Find where the given text appears and provide that cell's center as [x, y] coordinate. 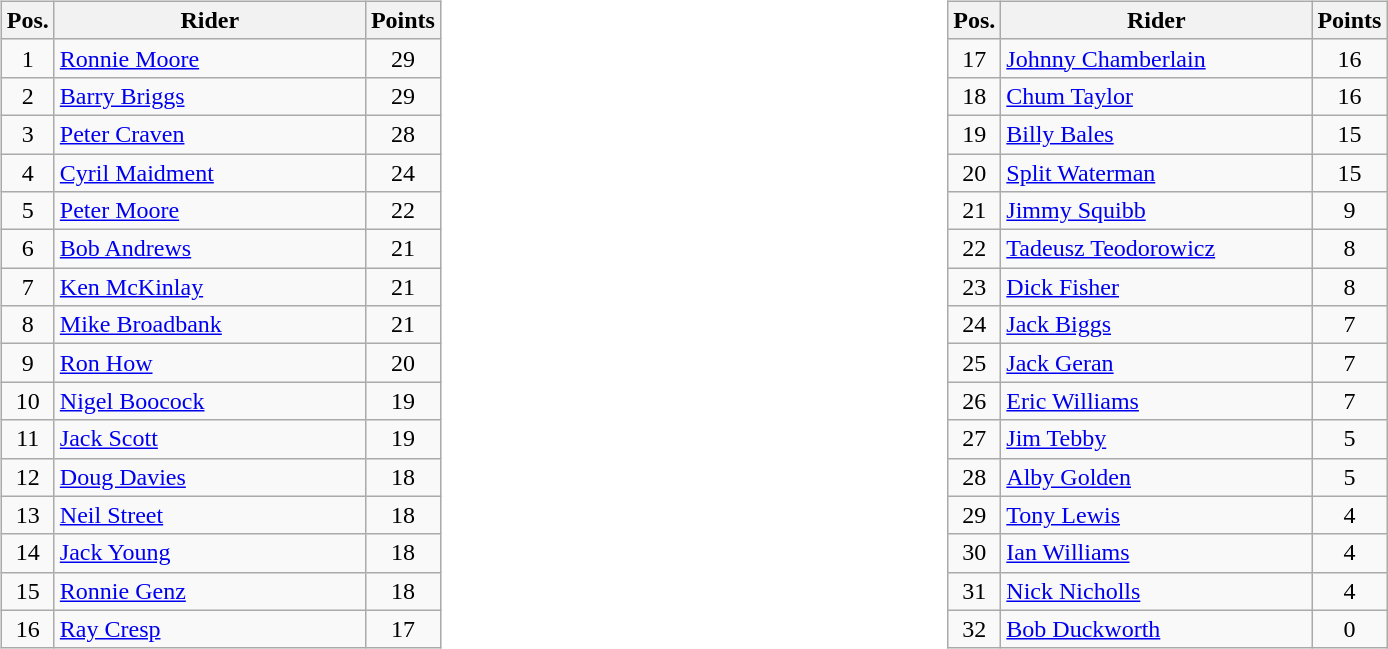
Jack Biggs [1156, 325]
25 [974, 363]
30 [974, 553]
Barry Briggs [210, 96]
Ron How [210, 363]
2 [28, 96]
Jim Tebby [1156, 439]
Billy Bales [1156, 134]
10 [28, 401]
Ronnie Moore [210, 58]
Tony Lewis [1156, 515]
Bob Andrews [210, 249]
23 [974, 287]
14 [28, 553]
Chum Taylor [1156, 96]
0 [1350, 629]
Peter Craven [210, 134]
Tadeusz Teodorowicz [1156, 249]
Peter Moore [210, 211]
Ken McKinlay [210, 287]
Doug Davies [210, 477]
Ronnie Genz [210, 591]
Jack Young [210, 553]
Nick Nicholls [1156, 591]
Ian Williams [1156, 553]
27 [974, 439]
Eric Williams [1156, 401]
Ray Cresp [210, 629]
11 [28, 439]
Jimmy Squibb [1156, 211]
3 [28, 134]
Bob Duckworth [1156, 629]
26 [974, 401]
Johnny Chamberlain [1156, 58]
Split Waterman [1156, 173]
31 [974, 591]
1 [28, 58]
13 [28, 515]
Dick Fisher [1156, 287]
Cyril Maidment [210, 173]
Neil Street [210, 515]
Alby Golden [1156, 477]
32 [974, 629]
6 [28, 249]
Jack Geran [1156, 363]
12 [28, 477]
Jack Scott [210, 439]
Mike Broadbank [210, 325]
Nigel Boocock [210, 401]
